Pinpoint the cell where the given text exists, returning its [x, y] midpoint coordinate. 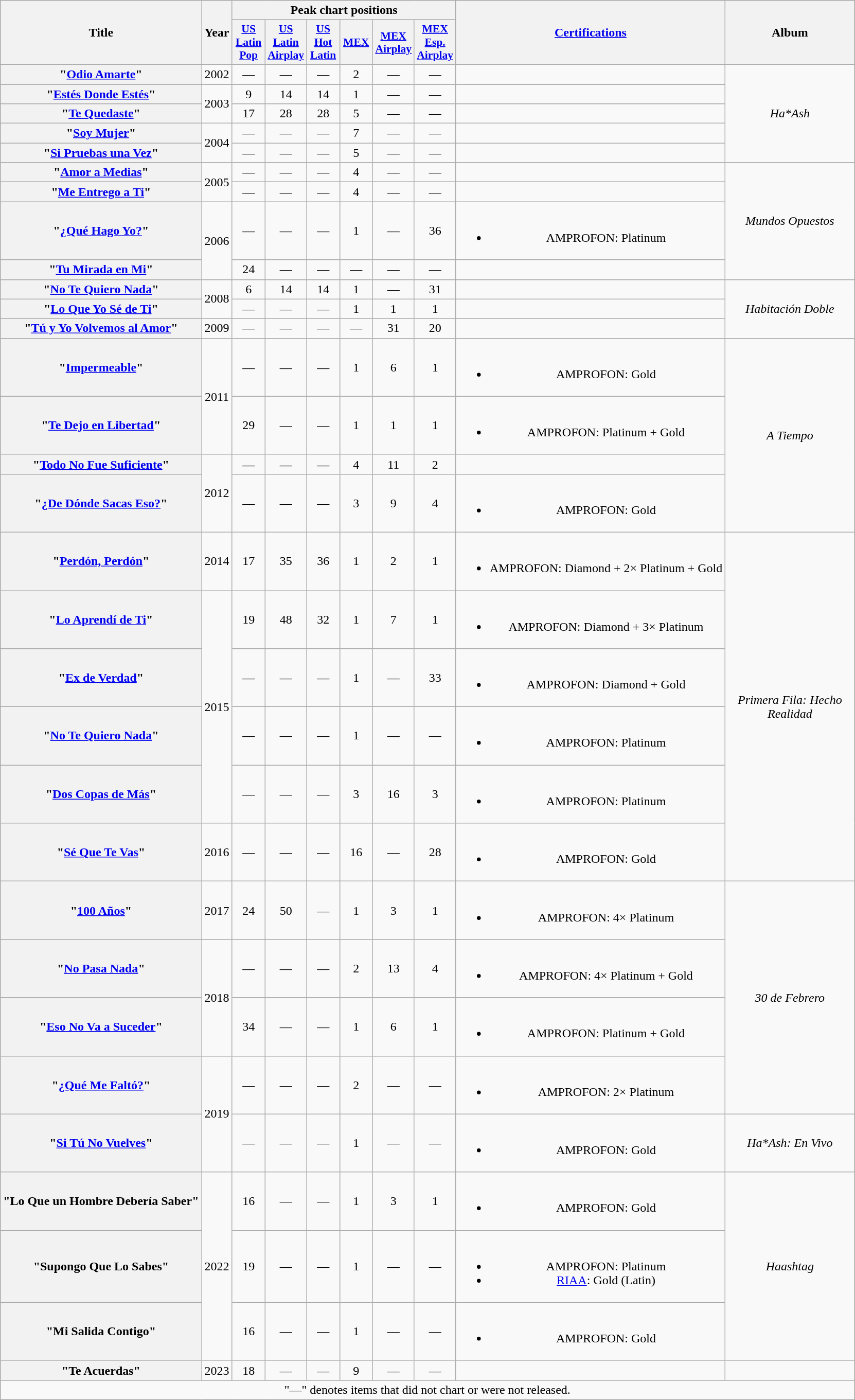
"No Pasa Nada" [101, 968]
"Si Pruebas una Vez" [101, 153]
Habitación Doble [790, 309]
34 [248, 1027]
"Lo Que un Hombre Debería Saber" [101, 1201]
"Te Quedaste" [101, 114]
2009 [217, 328]
Album [790, 33]
"Me Entrego a Ti" [101, 192]
Haashtag [790, 1266]
"100 Años" [101, 911]
"Supongo Que Lo Sabes" [101, 1266]
"Te Acuerdas" [101, 1370]
MEXAirplay [393, 42]
"Sé Que Te Vas" [101, 852]
11 [393, 464]
AMPROFON: 4× Platinum [591, 911]
2003 [217, 104]
2018 [217, 998]
48 [286, 619]
AMPROFON: 2× Platinum [591, 1085]
20 [435, 328]
2014 [217, 561]
"Dos Copas de Más" [101, 794]
Year [217, 33]
35 [286, 561]
Ha*Ash: En Vivo [790, 1143]
"¿Qué Me Faltó?" [101, 1085]
USLatinPop [248, 42]
2005 [217, 182]
2023 [217, 1370]
2015 [217, 707]
33 [435, 678]
2006 [217, 241]
2011 [217, 396]
2004 [217, 143]
"¿Qué Hago Yo?" [101, 231]
Title [101, 33]
Primera Fila: Hecho Realidad [790, 706]
AMPROFON: PlatinumRIAA: Gold (Latin) [591, 1266]
"Si Tú No Vuelves" [101, 1143]
18 [248, 1370]
Certifications [591, 33]
"Lo Que Yo Sé de Ti" [101, 309]
"Tu Mirada en Mi" [101, 270]
"Mi Salida Contigo" [101, 1332]
"Estés Donde Estés" [101, 94]
"Odio Amarte" [101, 74]
2008 [217, 299]
AMPROFON: Diamond + Gold [591, 678]
MEX [356, 42]
AMPROFON: Diamond + 2× Platinum + Gold [591, 561]
"Amor a Medias" [101, 172]
A Tiempo [790, 435]
USHotLatin [323, 42]
"—" denotes items that did not chart or were not released. [427, 1390]
Mundos Opuestos [790, 221]
"Lo Aprendí de Ti" [101, 619]
2022 [217, 1266]
2012 [217, 493]
AMPROFON: Diamond + 3× Platinum [591, 619]
2002 [217, 74]
"Impermeable" [101, 367]
"¿De Dónde Sacas Eso?" [101, 503]
2019 [217, 1114]
"Soy Mujer" [101, 133]
13 [393, 968]
50 [286, 911]
"Tú y Yo Volvemos al Amor" [101, 328]
"Eso No Va a Suceder" [101, 1027]
30 de Febrero [790, 998]
32 [323, 619]
USLatinAirplay [286, 42]
Peak chart positions [344, 10]
MEXEsp.Airplay [435, 42]
AMPROFON: 4× Platinum + Gold [591, 968]
"Ex de Verdad" [101, 678]
"Perdón, Perdón" [101, 561]
29 [248, 425]
Ha*Ash [790, 113]
2016 [217, 852]
"Todo No Fue Suficiente" [101, 464]
"Te Dejo en Libertad" [101, 425]
2017 [217, 911]
